Determine the [X, Y] coordinate at the center of the cell enclosing the given text.  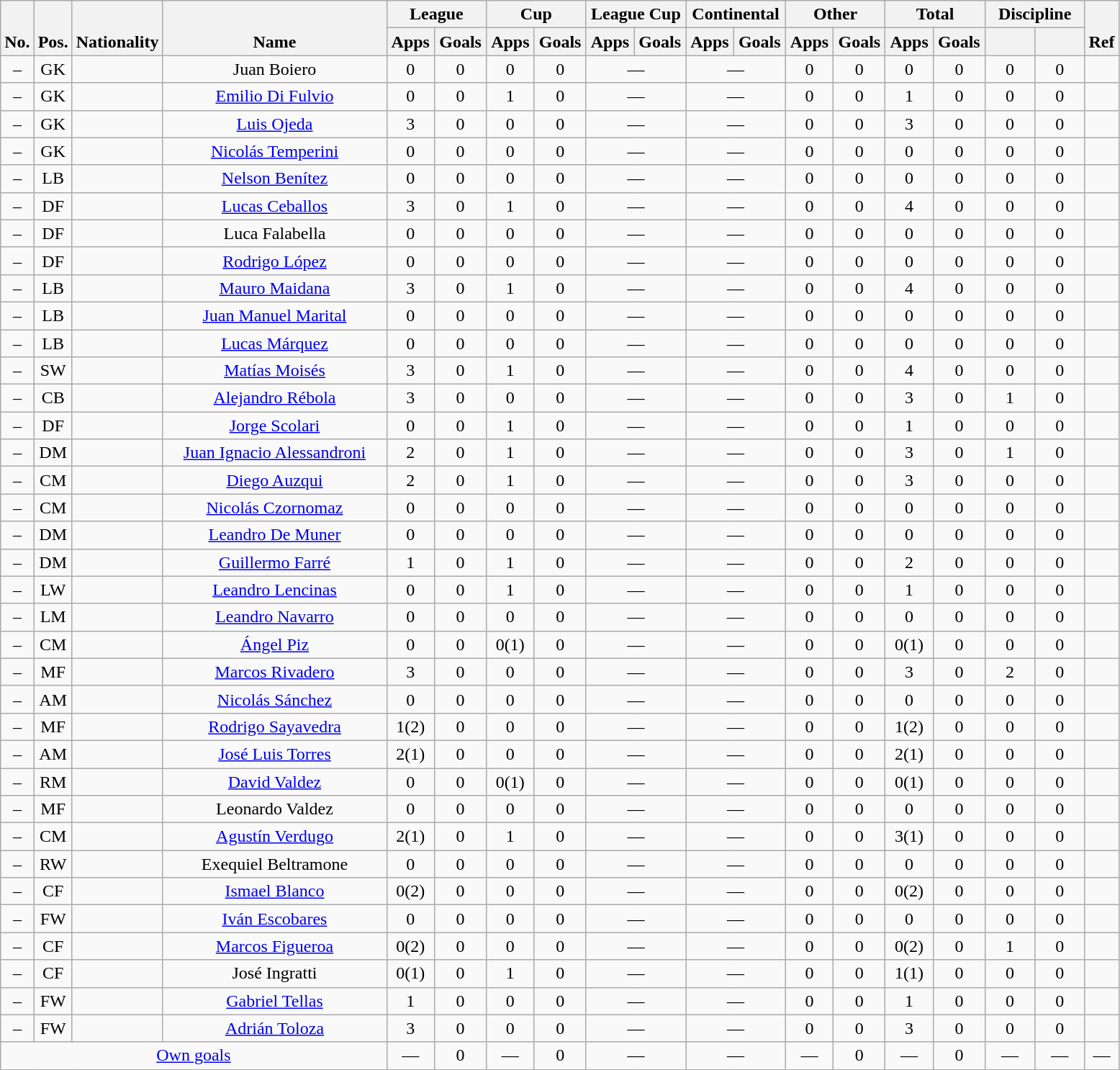
LW [53, 590]
No. [17, 28]
Ángel Piz [275, 644]
Leonardo Valdez [275, 809]
Jorge Scolari [275, 426]
Discipline [1035, 14]
Luis Ojeda [275, 124]
Rodrigo Sayavedra [275, 727]
Pos. [53, 28]
RM [53, 781]
Mauro Maidana [275, 288]
League Cup [636, 14]
Juan Manuel Marital [275, 315]
Own goals [194, 1056]
1(1) [910, 974]
RW [53, 864]
Alejandro Rébola [275, 398]
Guillermo Farré [275, 562]
Matías Moisés [275, 371]
Emilio Di Fulvio [275, 96]
Leandro Navarro [275, 617]
SW [53, 371]
Luca Falabella [275, 233]
Name [275, 28]
Gabriel Tellas [275, 1001]
Adrián Toloza [275, 1028]
Total [936, 14]
Nelson Benítez [275, 179]
Juan Ignacio Alessandroni [275, 453]
José Luis Torres [275, 754]
Cup [537, 14]
Nicolás Sánchez [275, 699]
Lucas Márquez [275, 343]
Diego Auzqui [275, 480]
Iván Escobares [275, 919]
Marcos Figueroa [275, 946]
Other [835, 14]
Ismael Blanco [275, 891]
Juan Boiero [275, 69]
Leandro Lencinas [275, 590]
Exequiel Beltramone [275, 864]
Nationality [117, 28]
Nicolás Czornomaz [275, 508]
Lucas Ceballos [275, 206]
David Valdez [275, 781]
League [436, 14]
3(1) [910, 837]
CB [53, 398]
LM [53, 617]
Agustín Verdugo [275, 837]
Ref [1101, 28]
Nicolás Temperini [275, 151]
Marcos Rivadero [275, 672]
Continental [736, 14]
Rodrigo López [275, 261]
Leandro De Muner [275, 535]
José Ingratti [275, 974]
